Search for the cell housing the specified text and yield its [X, Y] center coordinate. 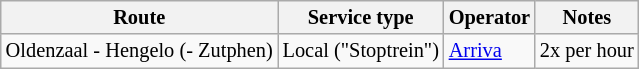
Arriva [490, 51]
Service type [361, 17]
Notes [587, 17]
Local ("Stoptrein") [361, 51]
Oldenzaal - Hengelo (- Zutphen) [140, 51]
Operator [490, 17]
2x per hour [587, 51]
Route [140, 17]
